Determine the [x, y] coordinate at the center of the cell enclosing the given text.  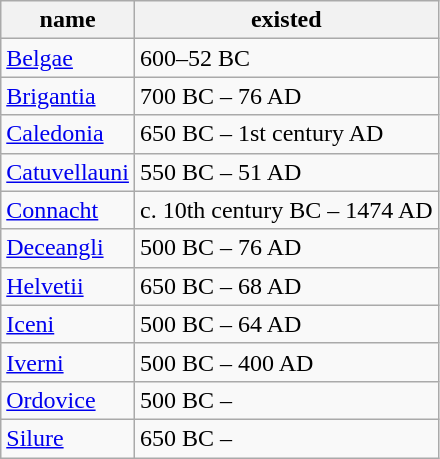
500 BC – 64 AD [286, 324]
600–52 BC [286, 58]
650 BC – 68 AD [286, 286]
Belgae [68, 58]
Deceangli [68, 248]
700 BC – 76 AD [286, 96]
Caledonia [68, 134]
c. 10th century BC – 1474 AD [286, 210]
650 BC – 1st century AD [286, 134]
Ordovice [68, 400]
Iverni [68, 362]
name [68, 20]
550 BC – 51 AD [286, 172]
Connacht [68, 210]
500 BC – 400 AD [286, 362]
Brigantia [68, 96]
Silure [68, 438]
650 BC – [286, 438]
Catuvellauni [68, 172]
Iceni [68, 324]
Helvetii [68, 286]
500 BC – [286, 400]
500 BC – 76 AD [286, 248]
existed [286, 20]
